Detect which cell encompasses the target text, then output its (x, y) center coordinate. 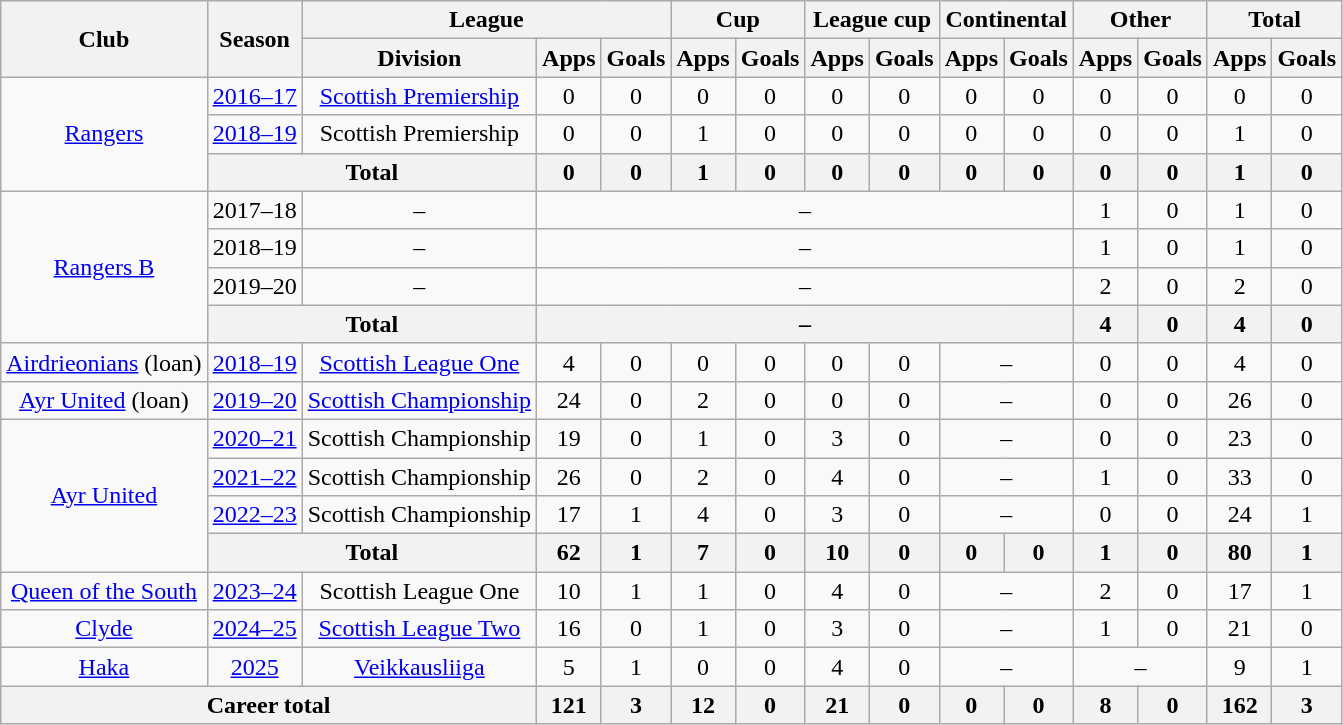
2025 (254, 667)
Other (1140, 20)
League cup (872, 20)
Veikkausliiga (419, 667)
2024–25 (254, 629)
16 (569, 629)
Ayr United (loan) (104, 400)
5 (569, 667)
Rangers B (104, 267)
33 (1239, 477)
Division (419, 58)
7 (703, 553)
9 (1239, 667)
Continental (1006, 20)
23 (1239, 438)
2016–17 (254, 96)
Ayr United (104, 495)
121 (569, 705)
League (486, 20)
Airdrieonians (loan) (104, 362)
Queen of the South (104, 591)
Season (254, 39)
Club (104, 39)
Scottish League Two (419, 629)
2017–18 (254, 210)
19 (569, 438)
12 (703, 705)
Haka (104, 667)
62 (569, 553)
Clyde (104, 629)
8 (1105, 705)
2022–23 (254, 515)
2020–21 (254, 438)
80 (1239, 553)
Rangers (104, 134)
Career total (269, 705)
2021–22 (254, 477)
162 (1239, 705)
2023–24 (254, 591)
Cup (738, 20)
